Determine the (x, y) coordinate at the center of the cell enclosing the given text.  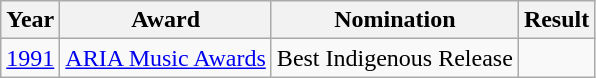
Year (30, 20)
Result (556, 20)
Best Indigenous Release (394, 58)
1991 (30, 58)
Nomination (394, 20)
Award (166, 20)
ARIA Music Awards (166, 58)
